Return the [X, Y] coordinate for the center point of the cell that contains the specified text.  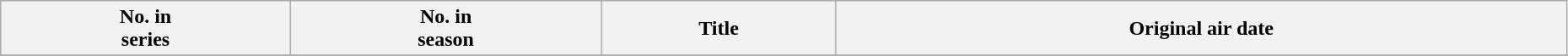
Original air date [1201, 29]
No. inseason [445, 29]
Title [719, 29]
No. inseries [146, 29]
